Identify which cell holds the provided text, then report its [x, y] central coordinate. 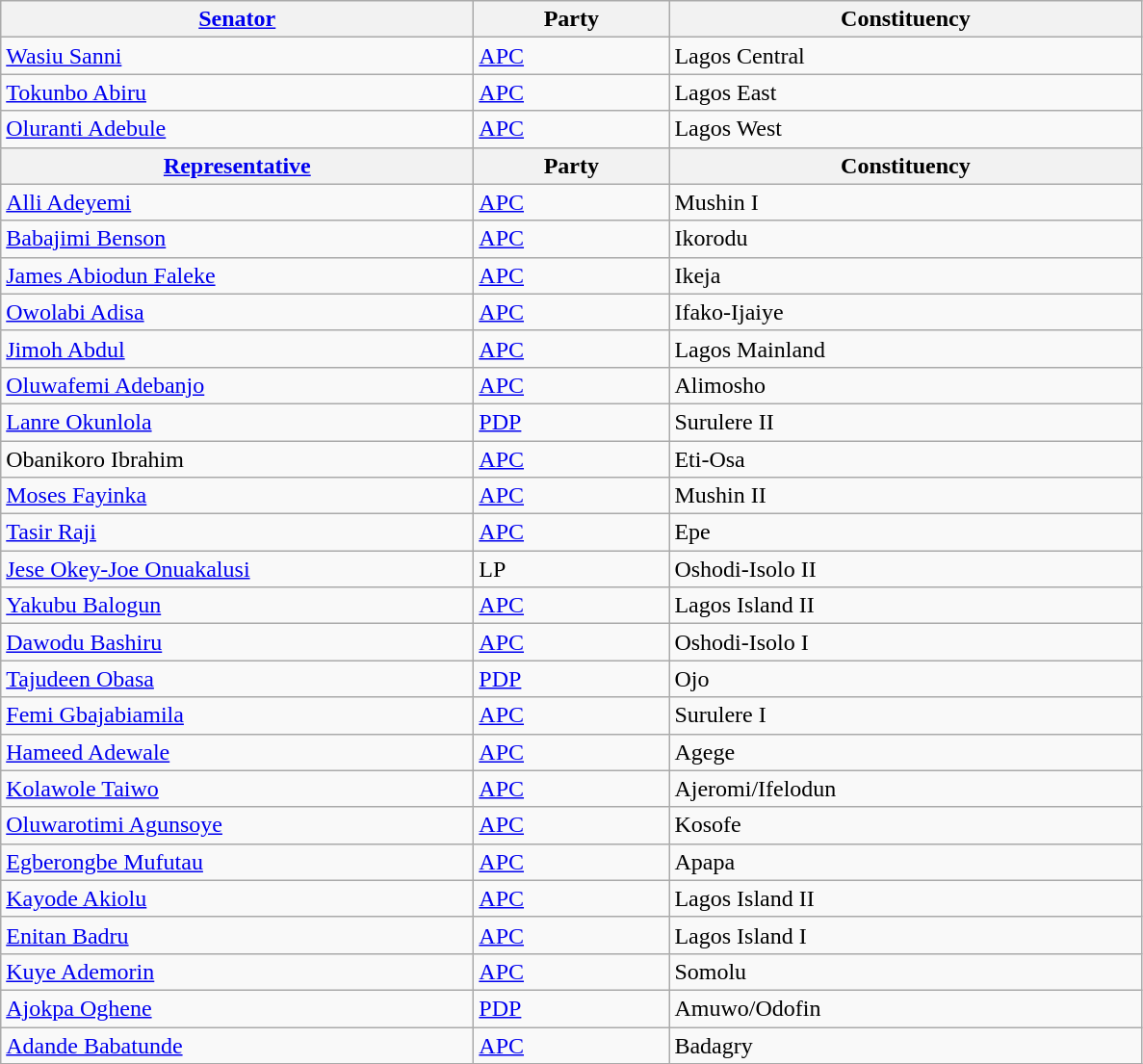
Badagry [905, 1045]
Ajokpa Oghene [237, 1008]
Femi Gbajabiamila [237, 715]
Tokunbo Abiru [237, 92]
Tasir Raji [237, 532]
Lagos Central [905, 56]
Somolu [905, 972]
Hameed Adewale [237, 752]
Ojo [905, 679]
Mushin I [905, 202]
Adande Babatunde [237, 1045]
Lagos Island I [905, 935]
Ajeromi/Ifelodun [905, 789]
Moses Fayinka [237, 496]
Lagos East [905, 92]
Yakubu Balogun [237, 606]
James Abiodun Faleke [237, 275]
Enitan Badru [237, 935]
Lagos West [905, 129]
Agege [905, 752]
Lagos Mainland [905, 349]
Alli Adeyemi [237, 202]
Senator [237, 19]
LP [572, 569]
Jimoh Abdul [237, 349]
Dawodu Bashiru [237, 642]
Babajimi Benson [237, 239]
Ikeja [905, 275]
Obanikoro Ibrahim [237, 459]
Oshodi-Isolo II [905, 569]
Apapa [905, 862]
Surulere I [905, 715]
Jese Okey-Joe Onuakalusi [237, 569]
Tajudeen Obasa [237, 679]
Alimosho [905, 385]
Surulere II [905, 422]
Egberongbe Mufutau [237, 862]
Mushin II [905, 496]
Kayode Akiolu [237, 898]
Oluwarotimi Agunsoye [237, 825]
Kuye Ademorin [237, 972]
Ifako-Ijaiye [905, 312]
Oshodi-Isolo I [905, 642]
Lanre Okunlola [237, 422]
Eti-Osa [905, 459]
Ikorodu [905, 239]
Kolawole Taiwo [237, 789]
Representative [237, 166]
Amuwo/Odofin [905, 1008]
Oluranti Adebule [237, 129]
Wasiu Sanni [237, 56]
Oluwafemi Adebanjo [237, 385]
Owolabi Adisa [237, 312]
Kosofe [905, 825]
Epe [905, 532]
